From the cell containing the given text, extract its center point as (X, Y) coordinate. 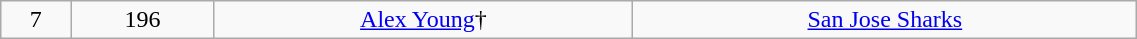
San Jose Sharks (885, 20)
196 (142, 20)
Alex Young† (424, 20)
7 (36, 20)
